Return the (X, Y) coordinate for the center point of the cell that contains the specified text.  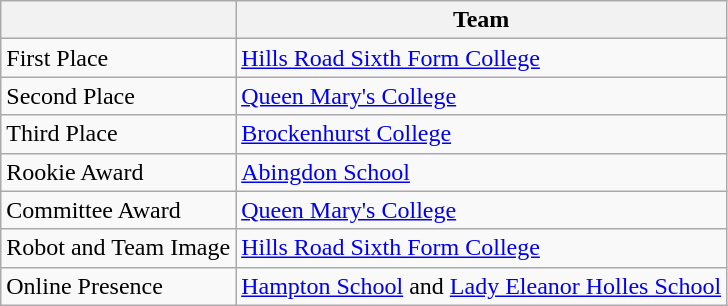
Hampton School and Lady Eleanor Holles School (482, 286)
Third Place (118, 134)
Team (482, 20)
Online Presence (118, 286)
Committee Award (118, 210)
Second Place (118, 96)
Robot and Team Image (118, 248)
First Place (118, 58)
Brockenhurst College (482, 134)
Rookie Award (118, 172)
Abingdon School (482, 172)
